Provide the [X, Y] coordinate of the cell's center where the given text is located.  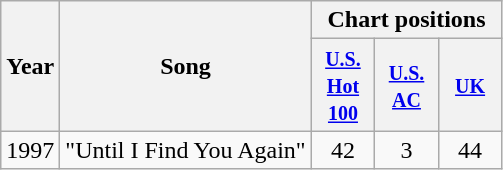
UK [470, 85]
Chart positions [406, 20]
3 [407, 150]
Song [186, 66]
Year [30, 66]
44 [470, 150]
U.S. AC [407, 85]
42 [343, 150]
1997 [30, 150]
U.S. Hot 100 [343, 85]
"Until I Find You Again" [186, 150]
